Provide the [X, Y] coordinate of the cell's center where the given text is located.  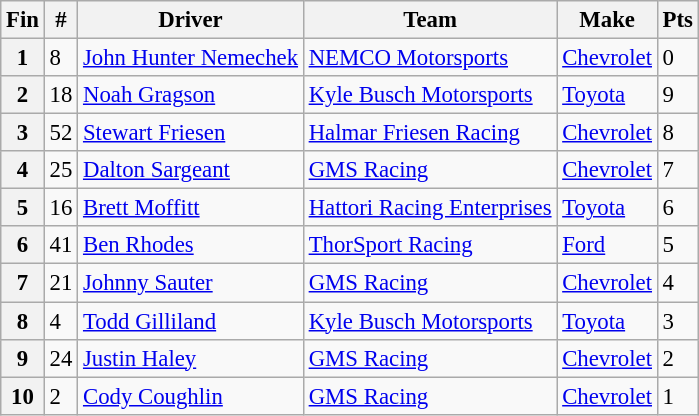
Hattori Racing Enterprises [430, 208]
52 [60, 133]
24 [60, 358]
ThorSport Racing [430, 245]
Noah Gragson [191, 95]
Fin [23, 20]
NEMCO Motorsports [430, 58]
10 [23, 396]
Driver [191, 20]
Team [430, 20]
Justin Haley [191, 358]
Make [607, 20]
Dalton Sargeant [191, 170]
Brett Moffitt [191, 208]
Ford [607, 245]
Pts [678, 20]
0 [678, 58]
21 [60, 283]
Cody Coughlin [191, 396]
18 [60, 95]
# [60, 20]
25 [60, 170]
John Hunter Nemechek [191, 58]
Stewart Friesen [191, 133]
16 [60, 208]
41 [60, 245]
Todd Gilliland [191, 321]
Johnny Sauter [191, 283]
Halmar Friesen Racing [430, 133]
Ben Rhodes [191, 245]
